For the text-containing cell, return its midpoint in (X, Y) coordinate format. 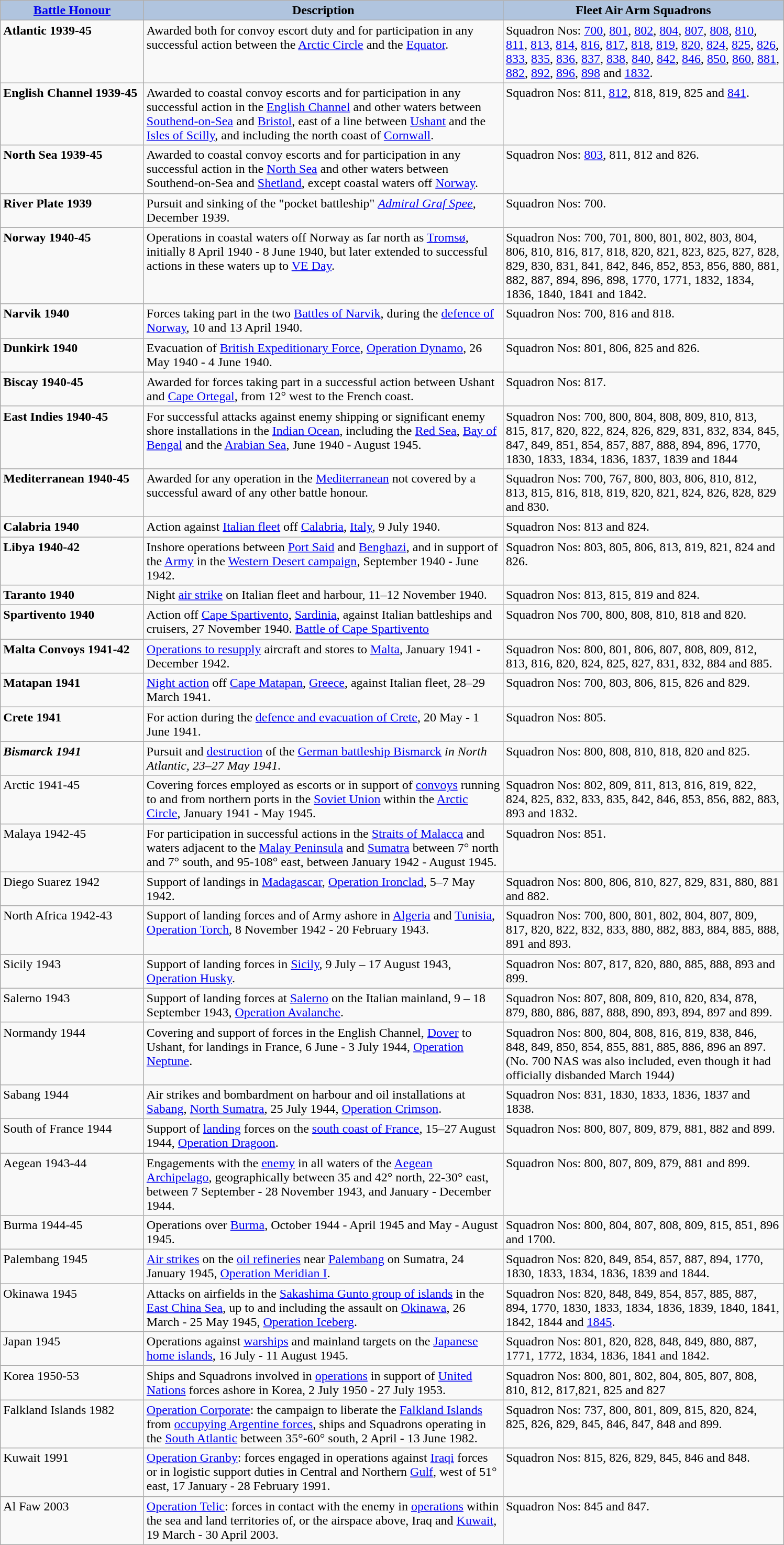
Diego Suarez 1942 (72, 889)
Matapan 1941 (72, 691)
Inshore operations between Port Said and Benghazi, and in support of the Army in the Western Desert campaign, September 1940 - June 1942. (323, 561)
Squadron Nos: 851. (643, 848)
Squadron Nos: 800, 804, 807, 808, 809, 815, 851, 896 and 1700. (643, 1232)
Squadron Nos: 800, 807, 809, 879, 881 and 899. (643, 1184)
Squadron Nos: 801, 820, 828, 848, 849, 880, 887, 1771, 1772, 1834, 1836, 1841 and 1842. (643, 1349)
Squadron Nos: 700. (643, 211)
Squadron Nos: 817. (643, 389)
Squadron Nos: 801, 806, 825 and 826. (643, 355)
Bismarck 1941 (72, 759)
Dunkirk 1940 (72, 355)
Covering and support of forces in the English Channel, Dover to Ushant, for landings in France, 6 June - 3 July 1944, Operation Neptune. (323, 1053)
Squadron Nos: 813 and 824. (643, 527)
South of France 1944 (72, 1136)
Support of landings in Madagascar, Operation Ironclad, 5–7 May 1942. (323, 889)
Awarded for forces taking part in a successful action between Ushant and Cape Ortegal, from 12° west to the French coast. (323, 389)
Squadron Nos: 800, 806, 810, 827, 829, 831, 880, 881 and 882. (643, 889)
Palembang 1945 (72, 1267)
Action off Cape Spartivento, Sardinia, against Italian battleships and cruisers, 27 November 1940. Battle of Cape Spartivento (323, 622)
Squadron Nos: 831, 1830, 1833, 1836, 1837 and 1838. (643, 1101)
East Indies 1940-45 (72, 437)
For action during the defence and evacuation of Crete, 20 May - 1 June 1941. (323, 724)
Calabria 1940 (72, 527)
Normandy 1944 (72, 1053)
Squadron Nos: 813, 815, 819 and 824. (643, 595)
Biscay 1940-45 (72, 389)
River Plate 1939 (72, 211)
Squadron Nos: 807, 817, 820, 880, 885, 888, 893 and 899. (643, 971)
Squadron Nos: 737, 800, 801, 809, 815, 820, 824, 825, 826, 829, 845, 846, 847, 848 and 899. (643, 1424)
Squadron Nos: 807, 808, 809, 810, 820, 834, 878, 879, 880, 886, 887, 888, 890, 893, 894, 897 and 899. (643, 1005)
Burma 1944-45 (72, 1232)
North Africa 1942-43 (72, 930)
Arctic 1941-45 (72, 799)
Night action off Cape Matapan, Greece, against Italian fleet, 28–29 March 1941. (323, 691)
Malta Convoys 1941-42 (72, 656)
Squadron Nos: 820, 849, 854, 857, 887, 894, 1770, 1830, 1833, 1834, 1836, 1839 and 1844. (643, 1267)
Squadron Nos: 811, 812, 818, 819, 825 and 841. (643, 114)
Narvik 1940 (72, 321)
Korea 1950-53 (72, 1383)
Spartivento 1940 (72, 622)
Squadron Nos: 802, 809, 811, 813, 816, 819, 822, 824, 825, 832, 833, 835, 842, 846, 853, 856, 882, 883, 893 and 1832. (643, 799)
Sabang 1944 (72, 1101)
Squadron Nos: 700, 767, 800, 803, 806, 810, 812, 813, 815, 816, 818, 819, 820, 821, 824, 826, 828, 829 and 830. (643, 492)
Operations to resupply aircraft and stores to Malta, January 1941 - December 1942. (323, 656)
Falkland Islands 1982 (72, 1424)
Support of landing forces at Salerno on the Italian mainland, 9 – 18 September 1943, Operation Avalanche. (323, 1005)
Japan 1945 (72, 1349)
Operations over Burma, October 1944 - April 1945 and May - August 1945. (323, 1232)
Battle Honour (72, 10)
Air strikes on the oil refineries near Palembang on Sumatra, 24 January 1945, Operation Meridian I. (323, 1267)
Squadron Nos: 845 and 847. (643, 1520)
Squadron Nos 700, 800, 808, 810, 818 and 820. (643, 622)
Ships and Squadrons involved in operations in support of United Nations forces ashore in Korea, 2 July 1950 - 27 July 1953. (323, 1383)
Evacuation of British Expeditionary Force, Operation Dynamo, 26 May 1940 - 4 June 1940. (323, 355)
Aegean 1943-44 (72, 1184)
Squadron Nos: 700, 803, 806, 815, 826 and 829. (643, 691)
Support of landing forces on the south coast of France, 15–27 August 1944, Operation Dragoon. (323, 1136)
Norway 1940-45 (72, 266)
Atlantic 1939-45 (72, 51)
Okinawa 1945 (72, 1308)
Squadron Nos: 800, 808, 810, 818, 820 and 825. (643, 759)
Mediterranean 1940-45 (72, 492)
Fleet Air Arm Squadrons (643, 10)
Pursuit and destruction of the German battleship Bismarck in North Atlantic, 23–27 May 1941. (323, 759)
Squadron Nos: 700, 816 and 818. (643, 321)
Al Faw 2003 (72, 1520)
Action against Italian fleet off Calabria, Italy, 9 July 1940. (323, 527)
Taranto 1940 (72, 595)
Pursuit and sinking of the "pocket battleship" Admiral Graf Spee, December 1939. (323, 211)
Squadron Nos: 805. (643, 724)
Salerno 1943 (72, 1005)
Description (323, 10)
Malaya 1942-45 (72, 848)
Night air strike on Italian fleet and harbour, 11–12 November 1940. (323, 595)
North Sea 1939-45 (72, 169)
Air strikes and bombardment on harbour and oil installations at Sabang, North Sumatra, 25 July 1944, Operation Crimson. (323, 1101)
Squadron Nos: 800, 801, 802, 804, 805, 807, 808, 810, 812, 817,821, 825 and 827 (643, 1383)
Sicily 1943 (72, 971)
Squadron Nos: 803, 805, 806, 813, 819, 821, 824 and 826. (643, 561)
Awarded both for convoy escort duty and for participation in any successful action between the Arctic Circle and the Equator. (323, 51)
Squadron Nos: 800, 801, 806, 807, 808, 809, 812, 813, 816, 820, 824, 825, 827, 831, 832, 884 and 885. (643, 656)
Squadron Nos: 815, 826, 829, 845, 846 and 848. (643, 1472)
Libya 1940-42 (72, 561)
Squadron Nos: 800, 807, 809, 879, 881, 882 and 899. (643, 1136)
English Channel 1939-45 (72, 114)
Forces taking part in the two Battles of Narvik, during the defence of Norway, 10 and 13 April 1940. (323, 321)
Support of landing forces in Sicily, 9 July – 17 August 1943, Operation Husky. (323, 971)
Crete 1941 (72, 724)
Squadron Nos: 803, 811, 812 and 826. (643, 169)
Operations against warships and mainland targets on the Japanese home islands, 16 July - 11 August 1945. (323, 1349)
Support of landing forces and of Army ashore in Algeria and Tunisia, Operation Torch, 8 November 1942 - 20 February 1943. (323, 930)
Squadron Nos: 820, 848, 849, 854, 857, 885, 887, 894, 1770, 1830, 1833, 1834, 1836, 1839, 1840, 1841, 1842, 1844 and 1845. (643, 1308)
Kuwait 1991 (72, 1472)
Squadron Nos: 700, 800, 801, 802, 804, 807, 809, 817, 820, 822, 832, 833, 880, 882, 883, 884, 885, 888, 891 and 893. (643, 930)
Awarded for any operation in the Mediterranean not covered by a successful award of any other battle honour. (323, 492)
